From the cell containing the given text, extract its center point as [x, y] coordinate. 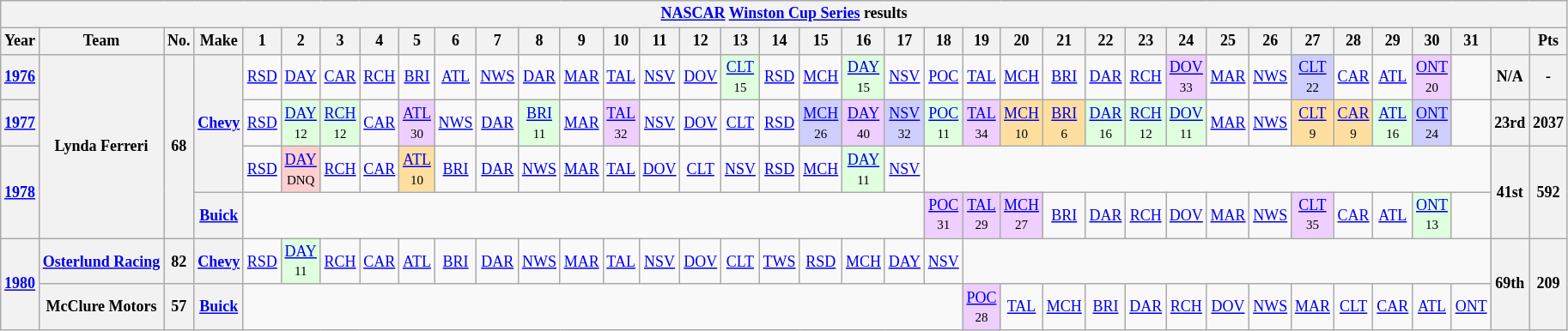
6 [455, 41]
19 [982, 41]
Lynda Ferreri [101, 146]
ONT13 [1432, 215]
30 [1432, 41]
1980 [21, 285]
NASCAR Winston Cup Series results [785, 14]
31 [1471, 41]
CLT9 [1313, 123]
CLT15 [740, 77]
20 [1022, 41]
CLT35 [1313, 215]
Osterlund Racing [101, 262]
1976 [21, 77]
N/A [1510, 77]
ONT [1471, 307]
24 [1187, 41]
ATL16 [1393, 123]
41st [1510, 192]
Team [101, 41]
DOV33 [1187, 77]
18 [943, 41]
15 [821, 41]
82 [179, 262]
DOV11 [1187, 123]
ONT20 [1432, 77]
1978 [21, 192]
ATL10 [417, 169]
Make [219, 41]
16 [864, 41]
TAL32 [621, 123]
TAL34 [982, 123]
2 [301, 41]
26 [1271, 41]
68 [179, 146]
DAY40 [864, 123]
BRI6 [1064, 123]
2037 [1549, 123]
ATL30 [417, 123]
CLT22 [1313, 77]
592 [1549, 192]
5 [417, 41]
MCH10 [1022, 123]
NSV32 [904, 123]
1977 [21, 123]
22 [1106, 41]
12 [701, 41]
DAR16 [1106, 123]
DAY12 [301, 123]
ONT24 [1432, 123]
POC [943, 77]
4 [380, 41]
BRI11 [539, 123]
DAYDNQ [301, 169]
POC28 [982, 307]
209 [1549, 285]
8 [539, 41]
3 [340, 41]
13 [740, 41]
10 [621, 41]
Year [21, 41]
DAY15 [864, 77]
Pts [1549, 41]
23rd [1510, 123]
17 [904, 41]
1 [262, 41]
MCH27 [1022, 215]
29 [1393, 41]
TWS [780, 262]
MCH26 [821, 123]
28 [1353, 41]
7 [498, 41]
11 [659, 41]
TAL29 [982, 215]
No. [179, 41]
McClure Motors [101, 307]
23 [1146, 41]
- [1549, 77]
57 [179, 307]
9 [581, 41]
21 [1064, 41]
POC31 [943, 215]
POC11 [943, 123]
27 [1313, 41]
14 [780, 41]
CAR9 [1353, 123]
25 [1228, 41]
69th [1510, 285]
